Provide the (x, y) coordinate of the cell's center where the given text is located.  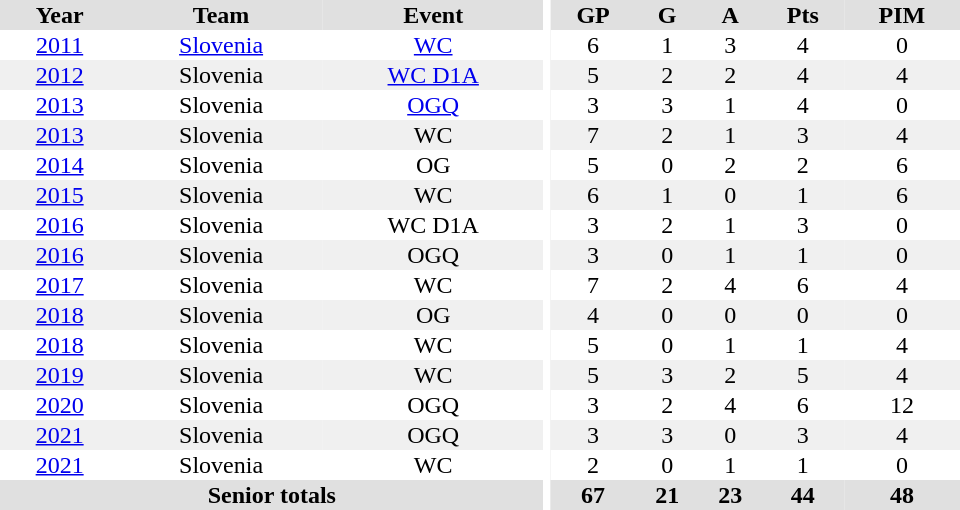
23 (730, 495)
Pts (803, 15)
44 (803, 495)
G (668, 15)
2019 (60, 375)
GP (594, 15)
A (730, 15)
Team (221, 15)
2015 (60, 195)
2012 (60, 75)
Senior totals (272, 495)
Event (434, 15)
2017 (60, 285)
Year (60, 15)
2011 (60, 45)
12 (902, 405)
48 (902, 495)
2020 (60, 405)
67 (594, 495)
PIM (902, 15)
2014 (60, 165)
21 (668, 495)
